Output the (x, y) coordinate of the center of the cell containing the given text.  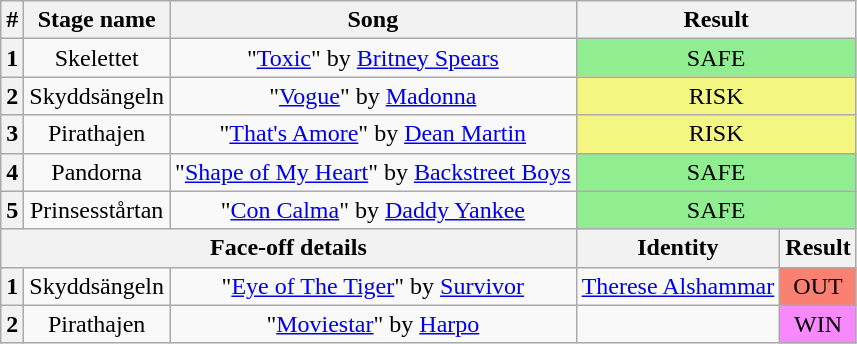
Identity (678, 248)
"Shape of My Heart" by Backstreet Boys (374, 172)
Therese Alshammar (678, 286)
# (12, 20)
5 (12, 210)
"Con Calma" by Daddy Yankee (374, 210)
WIN (818, 324)
OUT (818, 286)
"Toxic" by Britney Spears (374, 58)
Skelettet (97, 58)
3 (12, 134)
4 (12, 172)
Song (374, 20)
Stage name (97, 20)
"That's Amore" by Dean Martin (374, 134)
Pandorna (97, 172)
Face-off details (288, 248)
"Vogue" by Madonna (374, 96)
"Eye of The Tiger" by Survivor (374, 286)
Prinsesstårtan (97, 210)
"Moviestar" by Harpo (374, 324)
